From the cell containing the given text, extract its center point as [x, y] coordinate. 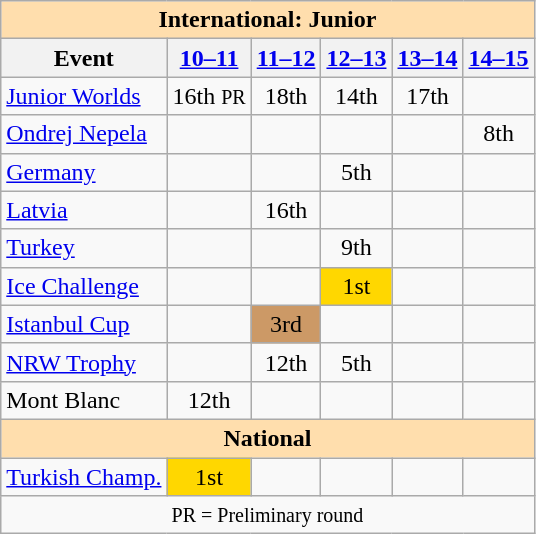
PR = Preliminary round [268, 515]
Latvia [84, 210]
16th [286, 210]
8th [498, 134]
NRW Trophy [84, 362]
Turkey [84, 248]
Turkish Champ. [84, 477]
3rd [286, 324]
16th PR [209, 96]
14–15 [498, 58]
11–12 [286, 58]
Mont Blanc [84, 400]
Event [84, 58]
14th [356, 96]
Ice Challenge [84, 286]
Junior Worlds [84, 96]
9th [356, 248]
12–13 [356, 58]
17th [428, 96]
10–11 [209, 58]
International: Junior [268, 20]
National [268, 438]
Ondrej Nepela [84, 134]
13–14 [428, 58]
18th [286, 96]
Istanbul Cup [84, 324]
Germany [84, 172]
